Provide the [x, y] coordinate of the cell's center where the given text is located.  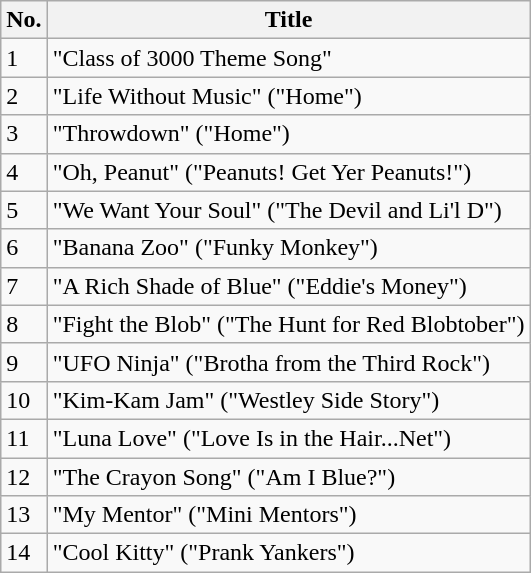
"We Want Your Soul" ("The Devil and Li'l D") [288, 210]
1 [24, 58]
"Fight the Blob" ("The Hunt for Red Blobtober") [288, 324]
12 [24, 477]
11 [24, 438]
"Oh, Peanut" ("Peanuts! Get Yer Peanuts!") [288, 172]
"Class of 3000 Theme Song" [288, 58]
"Cool Kitty" ("Prank Yankers") [288, 553]
13 [24, 515]
2 [24, 96]
14 [24, 553]
"Kim-Kam Jam" ("Westley Side Story") [288, 400]
"Life Without Music" ("Home") [288, 96]
Title [288, 20]
6 [24, 248]
10 [24, 400]
4 [24, 172]
5 [24, 210]
8 [24, 324]
9 [24, 362]
"Throwdown" ("Home") [288, 134]
"The Crayon Song" ("Am I Blue?") [288, 477]
"Luna Love" ("Love Is in the Hair...Net") [288, 438]
3 [24, 134]
"UFO Ninja" ("Brotha from the Third Rock") [288, 362]
"Banana Zoo" ("Funky Monkey") [288, 248]
"My Mentor" ("Mini Mentors") [288, 515]
"A Rich Shade of Blue" ("Eddie's Money") [288, 286]
No. [24, 20]
7 [24, 286]
